Capture the cell that displays the provided text and extract its (x, y) central coordinate. 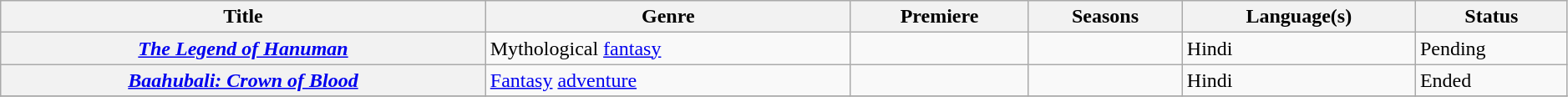
Premiere (939, 17)
Status (1491, 17)
Ended (1491, 80)
Seasons (1106, 17)
Title (243, 17)
Fantasy adventure (668, 80)
Baahubali: Crown of Blood (243, 80)
The Legend of Hanuman (243, 48)
Language(s) (1298, 17)
Genre (668, 17)
Pending (1491, 48)
Mythological fantasy (668, 48)
